Extract the (X, Y) coordinate from the center of the cell holding the provided text.  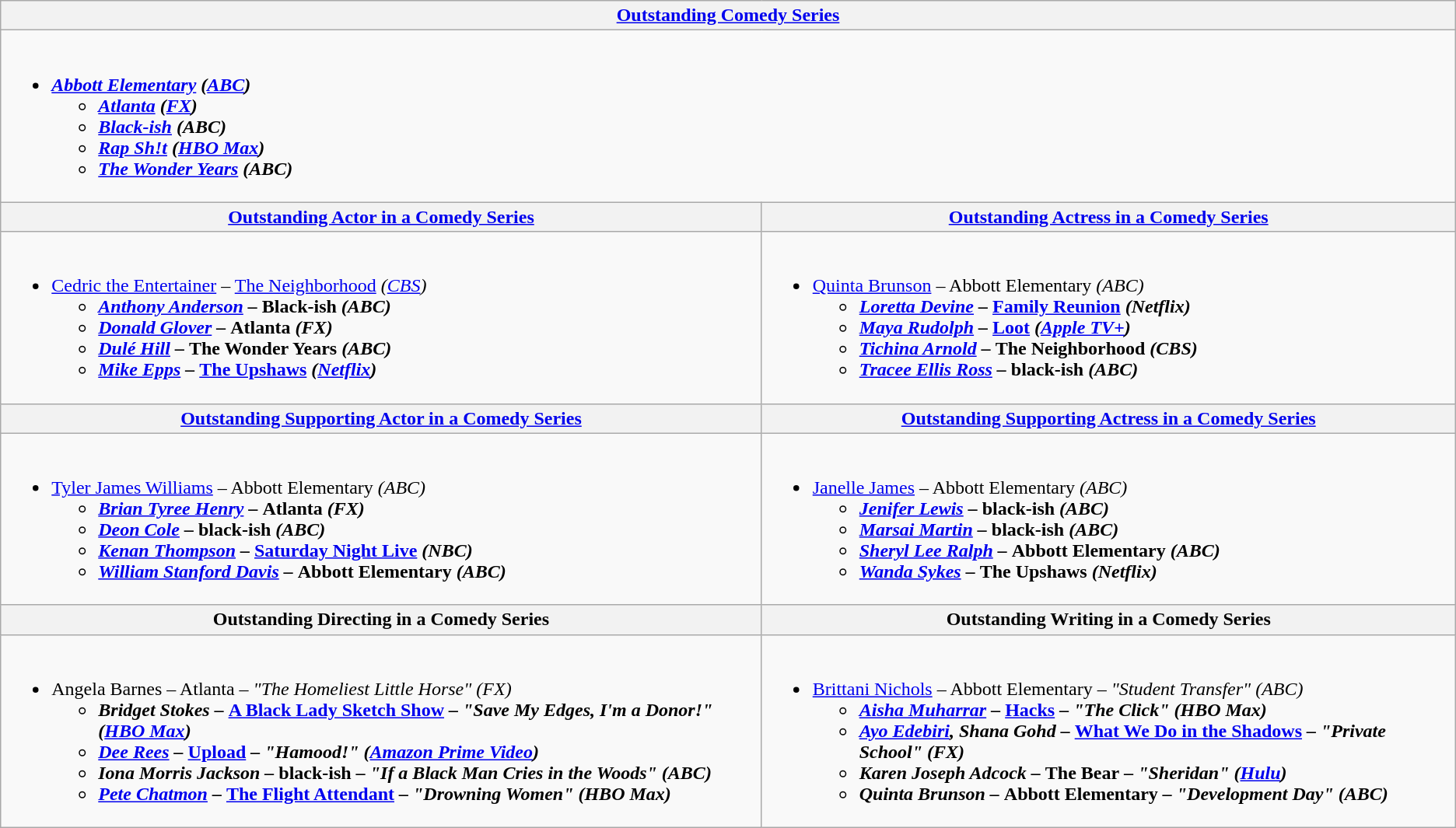
Outstanding Comedy Series (728, 16)
Outstanding Supporting Actor in a Comedy Series (381, 418)
Outstanding Actor in a Comedy Series (381, 217)
Outstanding Actress in a Comedy Series (1108, 217)
Outstanding Directing in a Comedy Series (381, 620)
Outstanding Supporting Actress in a Comedy Series (1108, 418)
Abbott Elementary (ABC)Atlanta (FX)Black-ish (ABC)Rap Sh!t (HBO Max)The Wonder Years (ABC) (728, 117)
Outstanding Writing in a Comedy Series (1108, 620)
